Search for the cell housing the specified text and yield its (x, y) center coordinate. 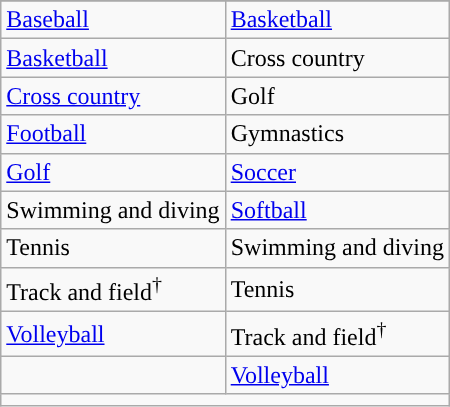
Football (113, 134)
Softball (337, 210)
Baseball (113, 20)
Soccer (337, 172)
Gymnastics (337, 134)
